Detect which cell encompasses the target text, then output its [x, y] center coordinate. 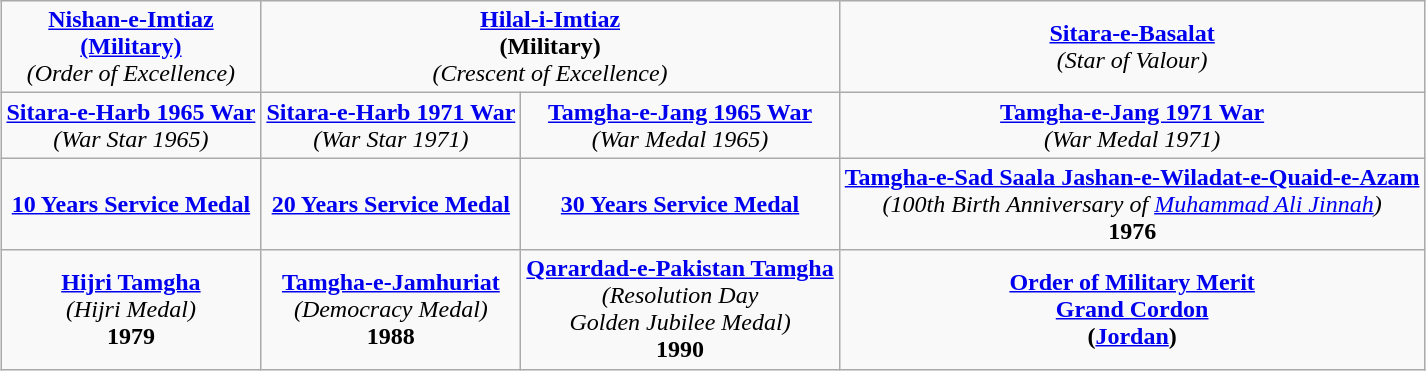
Tamgha-e-Jamhuriat(Democracy Medal)1988 [391, 310]
Sitara-e-Harb 1971 War(War Star 1971) [391, 126]
10 Years Service Medal [131, 204]
Tamgha-e-Jang 1971 War(War Medal 1971) [1132, 126]
Order of Military MeritGrand Cordon(Jordan) [1132, 310]
Hijri Tamgha(Hijri Medal)1979 [131, 310]
Sitara-e-Basalat(Star of Valour) [1132, 47]
Nishan-e-Imtiaz(Military)(Order of Excellence) [131, 47]
Tamgha-e-Sad Saala Jashan-e-Wiladat-e-Quaid-e-Azam(100th Birth Anniversary of Muhammad Ali Jinnah)1976 [1132, 204]
Sitara-e-Harb 1965 War(War Star 1965) [131, 126]
30 Years Service Medal [680, 204]
Tamgha-e-Jang 1965 War(War Medal 1965) [680, 126]
Qarardad-e-Pakistan Tamgha(Resolution DayGolden Jubilee Medal)1990 [680, 310]
20 Years Service Medal [391, 204]
Hilal-i-Imtiaz(Military)(Crescent of Excellence) [550, 47]
